Output the (x, y) coordinate of the center of the cell containing the given text.  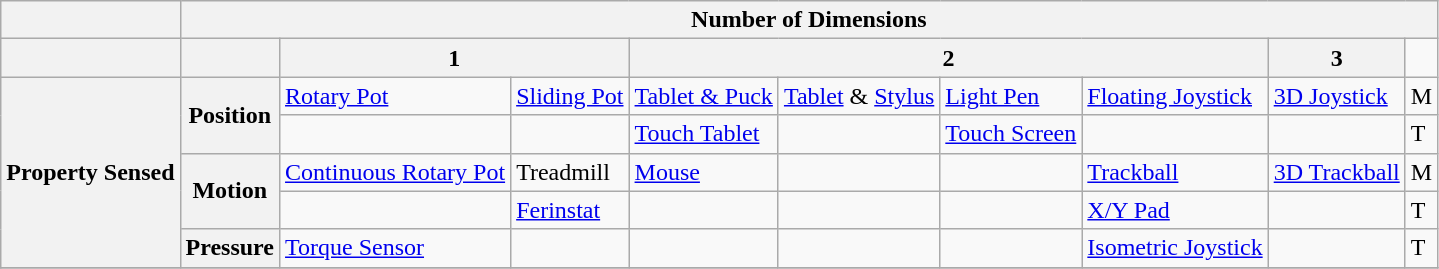
Mouse (704, 172)
Continuous Rotary Pot (396, 172)
Isometric Joystick (1175, 248)
Trackball (1175, 172)
Treadmill (570, 172)
Number of Dimensions (809, 20)
1 (455, 58)
Property Sensed (90, 172)
Position (230, 115)
Touch Screen (1011, 134)
Touch Tablet (704, 134)
Tablet & Stylus (858, 96)
Ferinstat (570, 210)
3D Joystick (1336, 96)
Motion (230, 191)
2 (948, 58)
X/Y Pad (1175, 210)
Rotary Pot (396, 96)
Floating Joystick (1175, 96)
Sliding Pot (570, 96)
3D Trackball (1336, 172)
Tablet & Puck (704, 96)
3 (1336, 58)
Light Pen (1011, 96)
Torque Sensor (396, 248)
Pressure (230, 248)
